Detect which cell encompasses the target text, then output its [X, Y] center coordinate. 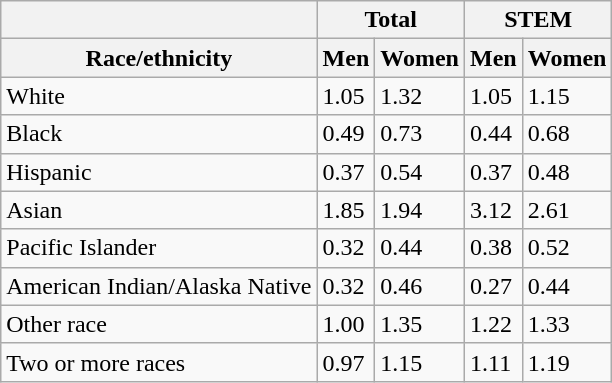
Hispanic [159, 172]
0.38 [494, 248]
1.85 [346, 210]
Race/ethnicity [159, 58]
1.19 [567, 362]
American Indian/Alaska Native [159, 286]
0.46 [420, 286]
Pacific Islander [159, 248]
Black [159, 134]
0.52 [567, 248]
Two or more races [159, 362]
1.11 [494, 362]
0.73 [420, 134]
Asian [159, 210]
3.12 [494, 210]
1.00 [346, 324]
0.97 [346, 362]
White [159, 96]
0.48 [567, 172]
Other race [159, 324]
1.22 [494, 324]
1.94 [420, 210]
1.33 [567, 324]
0.54 [420, 172]
0.68 [567, 134]
1.32 [420, 96]
STEM [538, 20]
2.61 [567, 210]
0.49 [346, 134]
Total [390, 20]
0.27 [494, 286]
1.35 [420, 324]
